Extract the [X, Y] coordinate from the center of the cell holding the provided text.  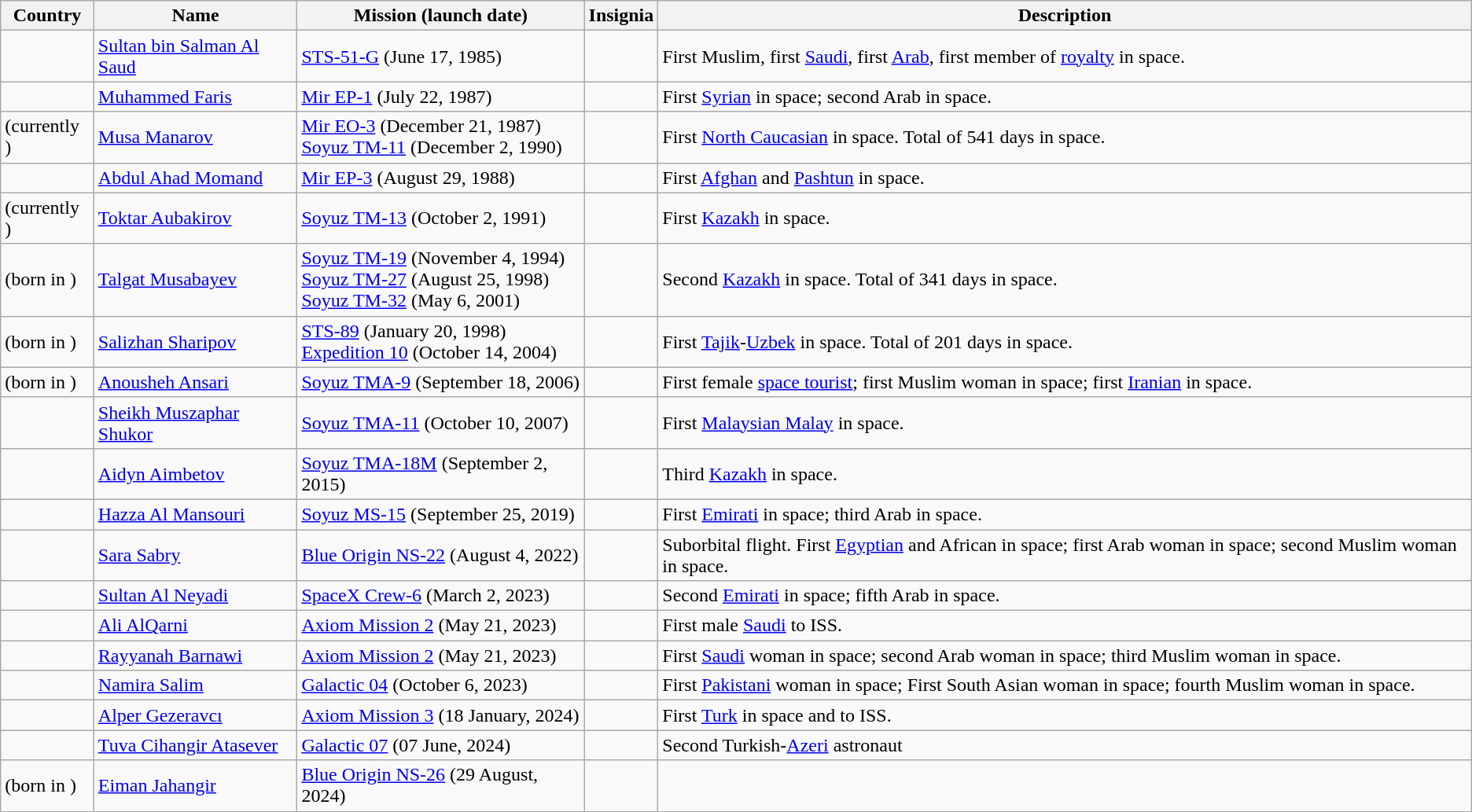
Soyuz TMA-9 (September 18, 2006) [440, 382]
Tuva Cihangir Atasever [195, 745]
First female space tourist; first Muslim woman in space; first Iranian in space. [1065, 382]
Name [195, 16]
First Muslim, first Saudi, first Arab, first member of royalty in space. [1065, 57]
Aidyn Aimbetov [195, 473]
First male Saudi to ISS. [1065, 626]
Soyuz TM-19 (November 4, 1994)Soyuz TM-27 (August 25, 1998) Soyuz TM-32 (May 6, 2001) [440, 280]
Rayyanah Barnawi [195, 656]
Muhammed Faris [195, 97]
First Malaysian Malay in space. [1065, 423]
First Pakistani woman in space; First South Asian woman in space; fourth Muslim woman in space. [1065, 685]
Mir EO-3 (December 21, 1987)Soyuz TM-11 (December 2, 1990) [440, 137]
First Syrian in space; second Arab in space. [1065, 97]
Alper Gezeravcı [195, 715]
Country [47, 16]
Mir EP-3 (August 29, 1988) [440, 178]
First Kazakh in space. [1065, 219]
Galactic 07 (07 June, 2024) [440, 745]
Abdul Ahad Momand [195, 178]
Eiman Jahangir [195, 786]
Soyuz TMA-11 (October 10, 2007) [440, 423]
First Tajik-Uzbek in space. Total of 201 days in space. [1065, 341]
Musa Manarov [195, 137]
Sultan bin Salman Al Saud [195, 57]
STS-51-G (June 17, 1985) [440, 57]
Blue Origin NS-22 (August 4, 2022) [440, 555]
Ali AlQarni [195, 626]
Mir EP-1 (July 22, 1987) [440, 97]
Namira Salim [195, 685]
Hazza Al Mansouri [195, 514]
Mission (launch date) [440, 16]
First Turk in space and to ISS. [1065, 715]
Toktar Aubakirov [195, 219]
Anousheh Ansari [195, 382]
First Saudi woman in space; second Arab woman in space; third Muslim woman in space. [1065, 656]
Second Emirati in space; fifth Arab in space. [1065, 596]
Sara Sabry [195, 555]
Talgat Musabayev [195, 280]
Soyuz TM-13 (October 2, 1991) [440, 219]
STS-89 (January 20, 1998)Expedition 10 (October 14, 2004) [440, 341]
Description [1065, 16]
Sheikh Muszaphar Shukor [195, 423]
First North Caucasian in space. Total of 541 days in space. [1065, 137]
Sultan Al Neyadi [195, 596]
Salizhan Sharipov [195, 341]
Axiom Mission 3 (18 January, 2024) [440, 715]
Soyuz MS-15 (September 25, 2019) [440, 514]
SpaceX Crew-6 (March 2, 2023) [440, 596]
Insignia [621, 16]
Second Turkish-Azeri astronaut [1065, 745]
Suborbital flight. First Egyptian and African in space; first Arab woman in space; second Muslim woman in space. [1065, 555]
First Afghan and Pashtun in space. [1065, 178]
Third Kazakh in space. [1065, 473]
First Emirati in space; third Arab in space. [1065, 514]
Second Kazakh in space. Total of 341 days in space. [1065, 280]
Galactic 04 (October 6, 2023) [440, 685]
Blue Origin NS-26 (29 August, 2024) [440, 786]
Soyuz TMA-18M (September 2, 2015) [440, 473]
